Output the (x, y) coordinate of the center of the cell containing the given text.  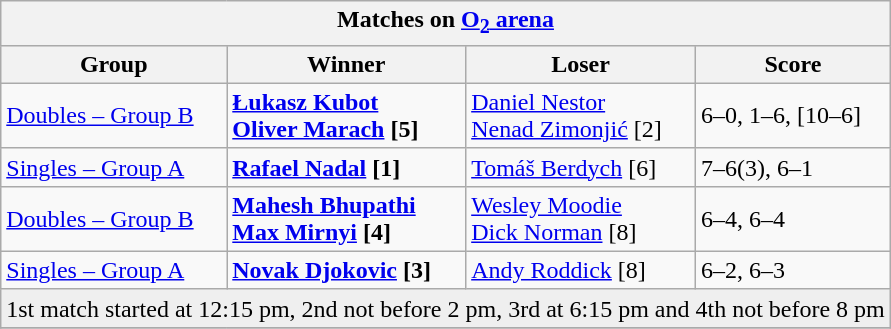
Matches on O2 arena (446, 23)
6–2, 6–3 (792, 270)
Score (792, 64)
Novak Djokovic [3] (346, 270)
7–6(3), 6–1 (792, 167)
Rafael Nadal [1] (346, 167)
1st match started at 12:15 pm, 2nd not before 2 pm, 3rd at 6:15 pm and 4th not before 8 pm (446, 308)
Winner (346, 64)
Group (114, 64)
Łukasz Kubot Oliver Marach [5] (346, 116)
6–4, 6–4 (792, 218)
Andy Roddick [8] (581, 270)
Tomáš Berdych [6] (581, 167)
Wesley Moodie Dick Norman [8] (581, 218)
Loser (581, 64)
6–0, 1–6, [10–6] (792, 116)
Mahesh Bhupathi Max Mirnyi [4] (346, 218)
Daniel Nestor Nenad Zimonjić [2] (581, 116)
